Determine the [x, y] coordinate at the center of the cell enclosing the given text.  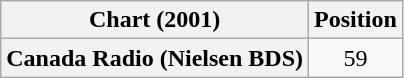
Chart (2001) [155, 20]
Position [356, 20]
Canada Radio (Nielsen BDS) [155, 58]
59 [356, 58]
